Identify which cell holds the provided text, then report its (X, Y) central coordinate. 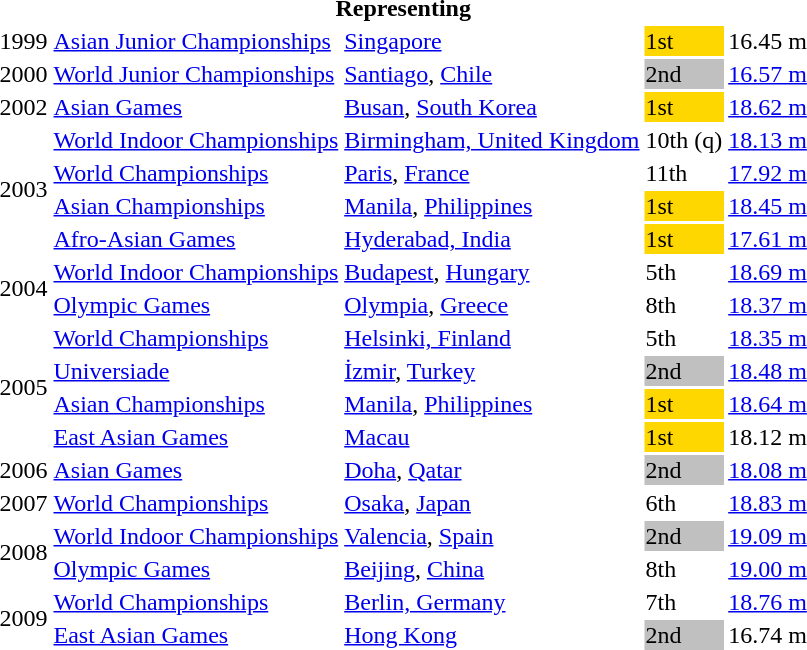
Asian Junior Championships (196, 41)
Afro-Asian Games (196, 239)
7th (684, 602)
Helsinki, Finland (492, 338)
Osaka, Japan (492, 503)
Birmingham, United Kingdom (492, 140)
11th (684, 173)
World Junior Championships (196, 74)
Busan, South Korea (492, 107)
Beijing, China (492, 569)
Olympia, Greece (492, 305)
Paris, France (492, 173)
Universiade (196, 371)
10th (q) (684, 140)
Macau (492, 437)
Singapore (492, 41)
Hong Kong (492, 635)
Budapest, Hungary (492, 272)
Hyderabad, India (492, 239)
Valencia, Spain (492, 536)
Santiago, Chile (492, 74)
Doha, Qatar (492, 470)
6th (684, 503)
İzmir, Turkey (492, 371)
Berlin, Germany (492, 602)
